Detect which cell encompasses the target text, then output its (X, Y) center coordinate. 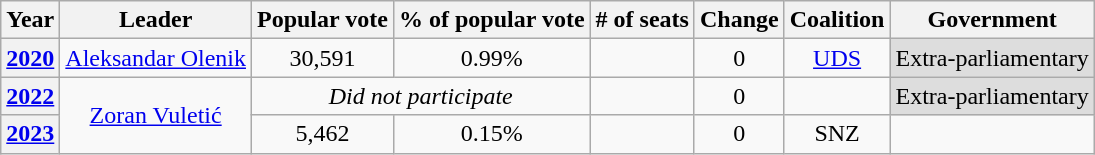
2023 (30, 134)
2020 (30, 58)
0.99% (492, 58)
Coalition (837, 20)
Aleksandar Olenik (156, 58)
0.15% (492, 134)
30,591 (322, 58)
% of popular vote (492, 20)
Government (992, 20)
UDS (837, 58)
Did not participate (420, 96)
5,462 (322, 134)
SNZ (837, 134)
2022 (30, 96)
Leader (156, 20)
Year (30, 20)
Zoran Vuletić (156, 115)
# of seats (642, 20)
Popular vote (322, 20)
Change (739, 20)
